Scan for the cell matching the given text and deliver its [x, y] coordinate at center. 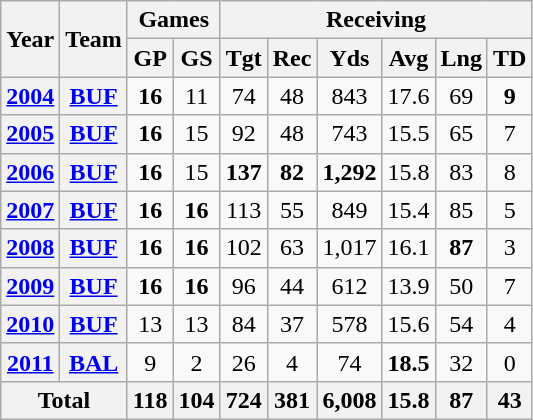
85 [461, 210]
2 [196, 362]
Yds [350, 58]
Avg [408, 58]
Year [30, 39]
102 [244, 248]
83 [461, 172]
15.6 [408, 324]
5 [509, 210]
32 [461, 362]
37 [292, 324]
GP [150, 58]
1,292 [350, 172]
92 [244, 134]
0 [509, 362]
8 [509, 172]
Tgt [244, 58]
578 [350, 324]
2005 [30, 134]
43 [509, 400]
6,008 [350, 400]
2009 [30, 286]
724 [244, 400]
2010 [30, 324]
15.4 [408, 210]
843 [350, 96]
18.5 [408, 362]
54 [461, 324]
2007 [30, 210]
69 [461, 96]
Lng [461, 58]
Games [174, 20]
2008 [30, 248]
26 [244, 362]
11 [196, 96]
104 [196, 400]
17.6 [408, 96]
BAL [94, 362]
1,017 [350, 248]
13.9 [408, 286]
84 [244, 324]
15.5 [408, 134]
2011 [30, 362]
2004 [30, 96]
Receiving [376, 20]
50 [461, 286]
113 [244, 210]
Team [94, 39]
2006 [30, 172]
63 [292, 248]
44 [292, 286]
16.1 [408, 248]
GS [196, 58]
Total [64, 400]
TD [509, 58]
Rec [292, 58]
849 [350, 210]
743 [350, 134]
3 [509, 248]
82 [292, 172]
65 [461, 134]
137 [244, 172]
118 [150, 400]
612 [350, 286]
381 [292, 400]
96 [244, 286]
55 [292, 210]
